Scan for the cell matching the given text and deliver its (x, y) coordinate at center. 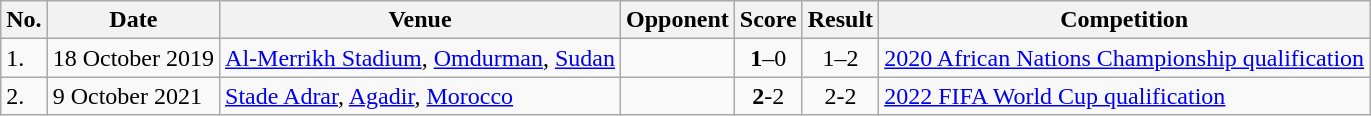
Venue (420, 20)
1. (24, 58)
Opponent (678, 20)
2022 FIFA World Cup qualification (1124, 96)
Result (840, 20)
Date (133, 20)
1–0 (768, 58)
No. (24, 20)
Al-Merrikh Stadium, Omdurman, Sudan (420, 58)
1–2 (840, 58)
Stade Adrar, Agadir, Morocco (420, 96)
Score (768, 20)
Competition (1124, 20)
2020 African Nations Championship qualification (1124, 58)
9 October 2021 (133, 96)
2. (24, 96)
18 October 2019 (133, 58)
